Find where the given text appears and provide that cell's center as [x, y] coordinate. 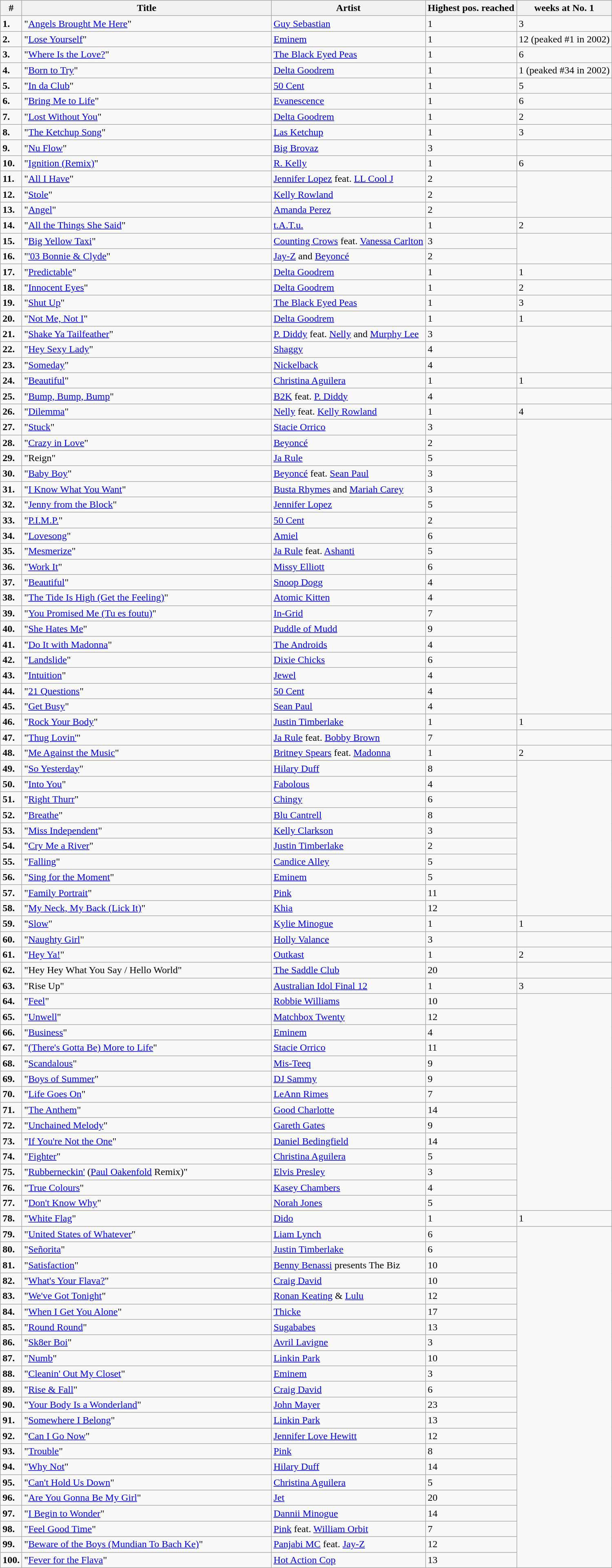
59. [11, 923]
"Round Round" [147, 1327]
Nickelback [348, 365]
90. [11, 1405]
Dixie Chicks [348, 660]
Ja Rule feat. Ashanti [348, 551]
"The Tide Is High (Get the Feeling)" [147, 598]
"Lovesong" [147, 536]
The Saddle Club [348, 970]
Kasey Chambers [348, 1188]
85. [11, 1327]
83. [11, 1296]
Title [147, 8]
Las Ketchup [348, 132]
6. [11, 101]
Avril Lavigne [348, 1343]
3. [11, 55]
36. [11, 567]
55. [11, 861]
32. [11, 505]
"Do It with Madonna" [147, 644]
54. [11, 846]
"Mesmerize" [147, 551]
2. [11, 39]
"Someday" [147, 365]
Jay-Z and Beyoncé [348, 256]
58. [11, 908]
84. [11, 1312]
"Sk8er Boi" [147, 1343]
"Family Portrait" [147, 892]
"We've Got Tonight" [147, 1296]
"Business" [147, 1032]
72. [11, 1125]
48. [11, 753]
67. [11, 1048]
"Bring Me to Life" [147, 101]
"Sing for the Moment" [147, 877]
"Born to Try" [147, 70]
99. [11, 1544]
28. [11, 442]
"The Ketchup Song" [147, 132]
DJ Sammy [348, 1079]
42. [11, 660]
"Ignition (Remix)" [147, 163]
"Scandalous" [147, 1063]
Holly Valance [348, 939]
P. Diddy feat. Nelly and Murphy Lee [348, 334]
76. [11, 1188]
91. [11, 1420]
"Rise & Fall" [147, 1389]
"Hey Sexy Lady" [147, 349]
45. [11, 707]
Atomic Kitten [348, 598]
Busta Rhymes and Mariah Carey [348, 489]
Big Brovaz [348, 148]
Gareth Gates [348, 1125]
Beyoncé [348, 442]
Nelly feat. Kelly Rowland [348, 411]
Benny Benassi presents The Biz [348, 1265]
"White Flag" [147, 1219]
In-Grid [348, 613]
87. [11, 1358]
24. [11, 380]
5. [11, 86]
98. [11, 1529]
"Innocent Eyes" [147, 287]
53. [11, 830]
94. [11, 1467]
79. [11, 1234]
Elvis Presley [348, 1172]
17. [11, 272]
92. [11, 1435]
"What's Your Flava?" [147, 1281]
10. [11, 163]
93. [11, 1451]
Ja Rule [348, 458]
"Jenny from the Block" [147, 505]
64. [11, 1001]
"Unchained Melody" [147, 1125]
12. [11, 194]
"Don't Know Why" [147, 1203]
47. [11, 738]
"Hey Ya!" [147, 955]
68. [11, 1063]
Artist [348, 8]
75. [11, 1172]
Sean Paul [348, 707]
"In da Club" [147, 86]
Jewel [348, 675]
"Shut Up" [147, 303]
"Nu Flow" [147, 148]
69. [11, 1079]
"Predictable" [147, 272]
Robbie Williams [348, 1001]
25. [11, 396]
77. [11, 1203]
"Intuition" [147, 675]
37. [11, 582]
"21 Questions" [147, 691]
Fabolous [348, 784]
"Not Me, Not I" [147, 318]
"My Neck, My Back (Lick It)" [147, 908]
"Naughty Girl" [147, 939]
"You Promised Me (Tu es foutu)" [147, 613]
Amiel [348, 536]
"I Begin to Wonder" [147, 1513]
29. [11, 458]
96. [11, 1498]
61. [11, 955]
"Fever for the Flava" [147, 1560]
Counting Crows feat. Vanessa Carlton [348, 241]
Kelly Clarkson [348, 830]
Shaggy [348, 349]
20. [11, 318]
"All the Things She Said" [147, 225]
46. [11, 722]
38. [11, 598]
57. [11, 892]
39. [11, 613]
66. [11, 1032]
"Can't Hold Us Down" [147, 1482]
"I Know What You Want" [147, 489]
The Androids [348, 644]
Evanescence [348, 101]
t.A.T.u. [348, 225]
"Get Busy" [147, 707]
"Where Is the Love?" [147, 55]
"Lose Yourself" [147, 39]
33. [11, 520]
1 (peaked #34 in 2002) [564, 70]
"Crazy in Love" [147, 442]
97. [11, 1513]
70. [11, 1094]
"She Hates Me" [147, 629]
22. [11, 349]
Thicke [348, 1312]
"Satisfaction" [147, 1265]
8. [11, 132]
17 [471, 1312]
82. [11, 1281]
"Rock Your Body" [147, 722]
"Stuck" [147, 427]
"Beware of the Boys (Mundian To Bach Ke)" [147, 1544]
"Baby Boy" [147, 474]
Liam Lynch [348, 1234]
Australian Idol Final 12 [348, 986]
B2K feat. P. Diddy [348, 396]
9. [11, 148]
62. [11, 970]
Jennifer Lopez [348, 505]
1. [11, 24]
71. [11, 1110]
78. [11, 1219]
"Why Not" [147, 1467]
Jet [348, 1498]
"So Yesterday" [147, 769]
35. [11, 551]
"Shake Ya Tailfeather" [147, 334]
Jennifer Lopez feat. LL Cool J [348, 179]
"Thug Lovin'" [147, 738]
"Reign" [147, 458]
65. [11, 1017]
63. [11, 986]
"Feel" [147, 1001]
7. [11, 117]
89. [11, 1389]
"Dilemma" [147, 411]
Amanda Perez [348, 210]
"'03 Bonnie & Clyde" [147, 256]
49. [11, 769]
Outkast [348, 955]
74. [11, 1156]
"Life Goes On" [147, 1094]
56. [11, 877]
"The Anthem" [147, 1110]
15. [11, 241]
"Lost Without You" [147, 117]
23 [471, 1405]
14. [11, 225]
40. [11, 629]
# [11, 8]
"Numb" [147, 1358]
Mis-Teeq [348, 1063]
"Rubberneckin' (Paul Oakenfold Remix)" [147, 1172]
23. [11, 365]
"All I Have" [147, 179]
Puddle of Mudd [348, 629]
Jennifer Love Hewitt [348, 1435]
Kelly Rowland [348, 194]
"Trouble" [147, 1451]
27. [11, 427]
Daniel Bedingfield [348, 1141]
34. [11, 536]
"Miss Independent" [147, 830]
"Cry Me a River" [147, 846]
"(There's Gotta Be) More to Life" [147, 1048]
21. [11, 334]
26. [11, 411]
Missy Elliott [348, 567]
Kylie Minogue [348, 923]
"Unwell" [147, 1017]
13. [11, 210]
"Bump, Bump, Bump" [147, 396]
"Stole" [147, 194]
"Feel Good Time" [147, 1529]
12 (peaked #1 in 2002) [564, 39]
"When I Get You Alone" [147, 1312]
"Angels Brought Me Here" [147, 24]
Dido [348, 1219]
95. [11, 1482]
"P.I.M.P." [147, 520]
"If You're Not the One" [147, 1141]
"Slow" [147, 923]
52. [11, 815]
Beyoncé feat. Sean Paul [348, 474]
Candice Alley [348, 861]
Ronan Keating & Lulu [348, 1296]
11. [11, 179]
"Cleanin' Out My Closet" [147, 1374]
Chingy [348, 799]
Hot Action Cop [348, 1560]
44. [11, 691]
18. [11, 287]
"Fighter" [147, 1156]
41. [11, 644]
R. Kelly [348, 163]
"Rise Up" [147, 986]
LeAnn Rimes [348, 1094]
19. [11, 303]
16. [11, 256]
Khia [348, 908]
30. [11, 474]
Dannii Minogue [348, 1513]
"Hey Hey What You Say / Hello World" [147, 970]
"Señorita" [147, 1250]
Panjabi MC feat. Jay-Z [348, 1544]
"Angel" [147, 210]
"Into You" [147, 784]
"True Colours" [147, 1188]
Pink feat. William Orbit [348, 1529]
"United States of Whatever" [147, 1234]
86. [11, 1343]
Ja Rule feat. Bobby Brown [348, 738]
"Falling" [147, 861]
Highest pos. reached [471, 8]
73. [11, 1141]
"Breathe" [147, 815]
4. [11, 70]
Norah Jones [348, 1203]
"Are You Gonna Be My Girl" [147, 1498]
"Big Yellow Taxi" [147, 241]
John Mayer [348, 1405]
"Boys of Summer" [147, 1079]
51. [11, 799]
100. [11, 1560]
31. [11, 489]
"Somewhere I Belong" [147, 1420]
81. [11, 1265]
60. [11, 939]
"Landslide" [147, 660]
Good Charlotte [348, 1110]
"Right Thurr" [147, 799]
Snoop Dogg [348, 582]
Guy Sebastian [348, 24]
80. [11, 1250]
"Me Against the Music" [147, 753]
43. [11, 675]
Matchbox Twenty [348, 1017]
"Work It" [147, 567]
Britney Spears feat. Madonna [348, 753]
"Can I Go Now" [147, 1435]
Sugababes [348, 1327]
50. [11, 784]
"Your Body Is a Wonderland" [147, 1405]
weeks at No. 1 [564, 8]
Blu Cantrell [348, 815]
88. [11, 1374]
